Determine the [X, Y] coordinate at the center of the cell enclosing the given text.  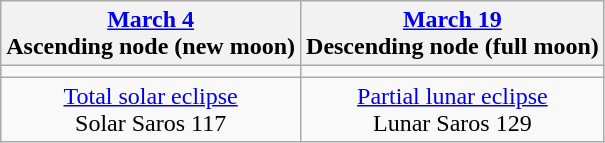
Partial lunar eclipseLunar Saros 129 [453, 110]
March 19Descending node (full moon) [453, 34]
March 4Ascending node (new moon) [151, 34]
Total solar eclipseSolar Saros 117 [151, 110]
